Extract the (X, Y) coordinate from the center of the cell holding the provided text.  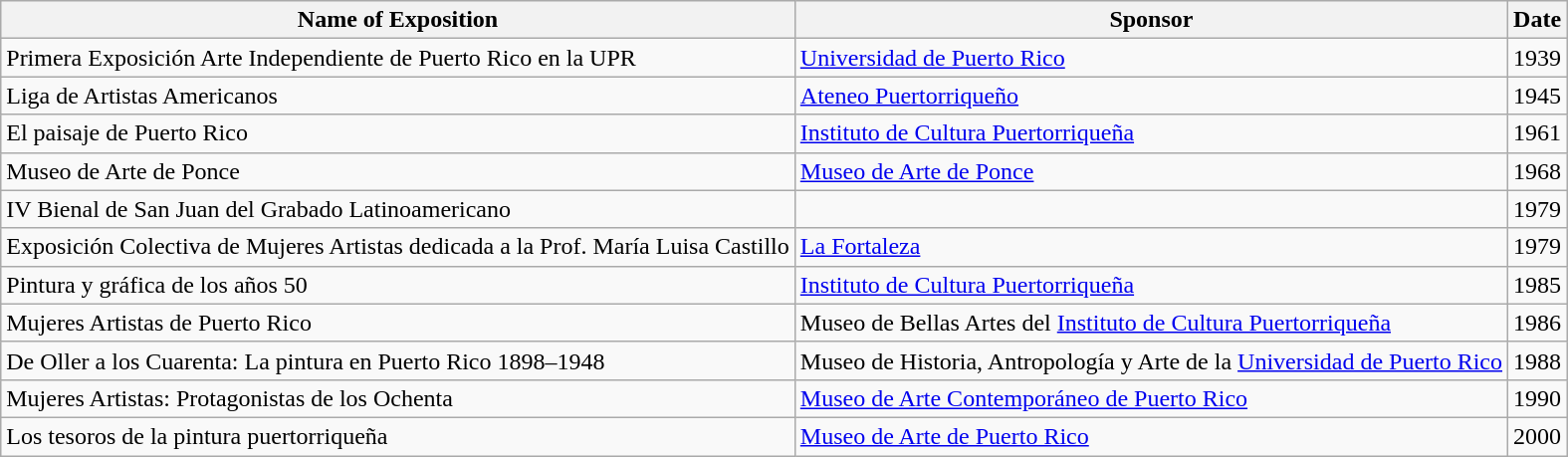
Date (1537, 20)
Ateneo Puertorriqueño (1151, 96)
Pintura y gráfica de los años 50 (398, 285)
Museo de Historia, Antropología y Arte de la Universidad de Puerto Rico (1151, 360)
1990 (1537, 398)
La Fortaleza (1151, 247)
Name of Exposition (398, 20)
Mujeres Artistas de Puerto Rico (398, 323)
De Oller a los Cuarenta: La pintura en Puerto Rico 1898–1948 (398, 360)
Mujeres Artistas: Protagonistas de los Ochenta (398, 398)
Primera Exposición Arte Independiente de Puerto Rico en la UPR (398, 58)
Universidad de Puerto Rico (1151, 58)
Museo de Arte Contemporáneo de Puerto Rico (1151, 398)
1945 (1537, 96)
1939 (1537, 58)
Liga de Artistas Americanos (398, 96)
1985 (1537, 285)
1986 (1537, 323)
Sponsor (1151, 20)
Museo de Bellas Artes del Instituto de Cultura Puertorriqueña (1151, 323)
1961 (1537, 133)
Museo de Arte de Puerto Rico (1151, 436)
Exposición Colectiva de Mujeres Artistas dedicada a la Prof. María Luisa Castillo (398, 247)
Los tesoros de la pintura puertorriqueña (398, 436)
IV Bienal de San Juan del Grabado Latinoamericano (398, 209)
2000 (1537, 436)
1968 (1537, 171)
1988 (1537, 360)
El paisaje de Puerto Rico (398, 133)
